Identify which cell holds the provided text, then report its [x, y] central coordinate. 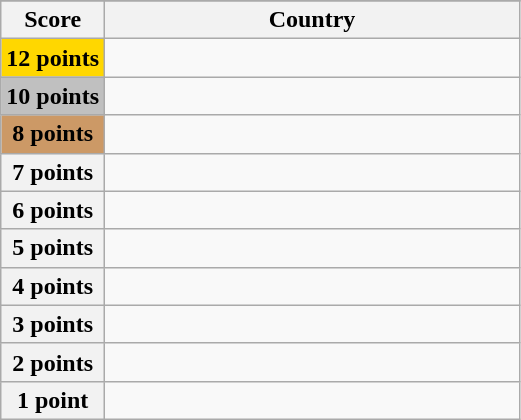
6 points [53, 210]
8 points [53, 134]
Country [312, 20]
4 points [53, 286]
2 points [53, 362]
5 points [53, 248]
Score [53, 20]
12 points [53, 58]
7 points [53, 172]
3 points [53, 324]
10 points [53, 96]
1 point [53, 400]
